For the text-containing cell, return its midpoint in (X, Y) coordinate format. 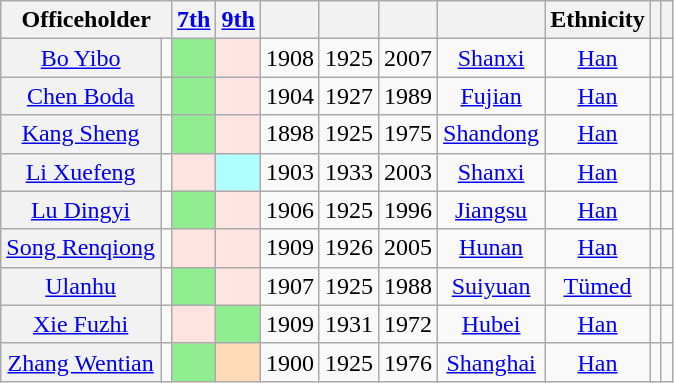
Hubei (492, 324)
1931 (348, 324)
1996 (408, 210)
Xie Fuzhi (81, 324)
1933 (348, 172)
Lu Dingyi (81, 210)
Song Renqiong (81, 248)
1926 (348, 248)
1903 (290, 172)
1907 (290, 286)
Tümed (598, 286)
Suiyuan (492, 286)
Chen Boda (81, 96)
Shanghai (492, 362)
1927 (348, 96)
1904 (290, 96)
9th (238, 20)
Bo Yibo (81, 58)
Jiangsu (492, 210)
1976 (408, 362)
1972 (408, 324)
Li Xuefeng (81, 172)
1989 (408, 96)
1908 (290, 58)
Fujian (492, 96)
7th (194, 20)
1975 (408, 134)
Officeholder (86, 20)
2005 (408, 248)
Shandong (492, 134)
1906 (290, 210)
Hunan (492, 248)
1898 (290, 134)
2007 (408, 58)
Ulanhu (81, 286)
Kang Sheng (81, 134)
1900 (290, 362)
Ethnicity (598, 20)
1988 (408, 286)
2003 (408, 172)
Zhang Wentian (81, 362)
